Pinpoint the cell where the given text exists, returning its [X, Y] midpoint coordinate. 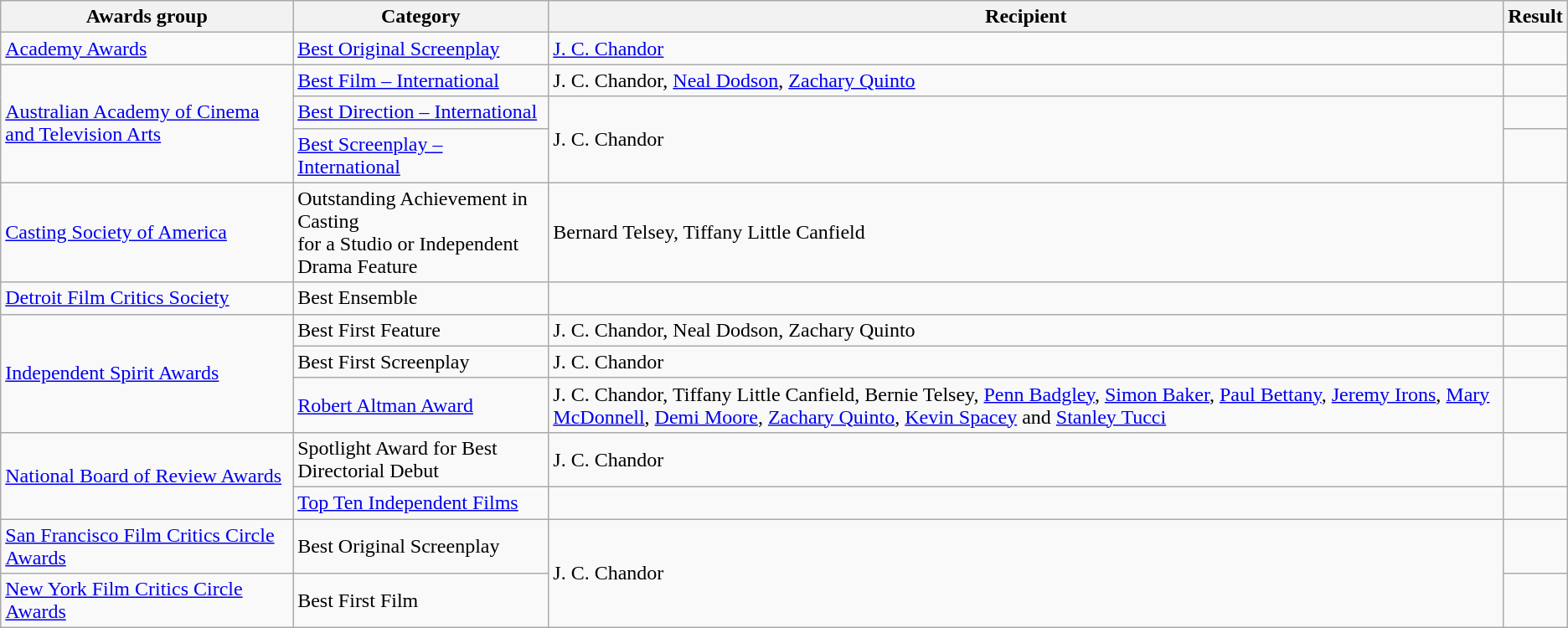
New York Film Critics Circle Awards [147, 601]
Bernard Telsey, Tiffany Little Canfield [1026, 233]
National Board of Review Awards [147, 476]
Awards group [147, 17]
Top Ten Independent Films [420, 502]
Best Screenplay – International [420, 156]
Best First Screenplay [420, 362]
Best First Film [420, 601]
Casting Society of America [147, 233]
San Francisco Film Critics Circle Awards [147, 546]
Spotlight Award for Best Directorial Debut [420, 459]
Best First Feature [420, 330]
Best Direction – International [420, 112]
Robert Altman Award [420, 405]
Independent Spirit Awards [147, 373]
Recipient [1026, 17]
Best Film – International [420, 80]
Detroit Film Critics Society [147, 298]
Best Ensemble [420, 298]
Category [420, 17]
Academy Awards [147, 49]
Australian Academy of Cinema and Television Arts [147, 124]
Outstanding Achievement in Castingfor a Studio or Independent Drama Feature [420, 233]
Result [1535, 17]
